Pinpoint the cell where the given text exists, returning its [X, Y] midpoint coordinate. 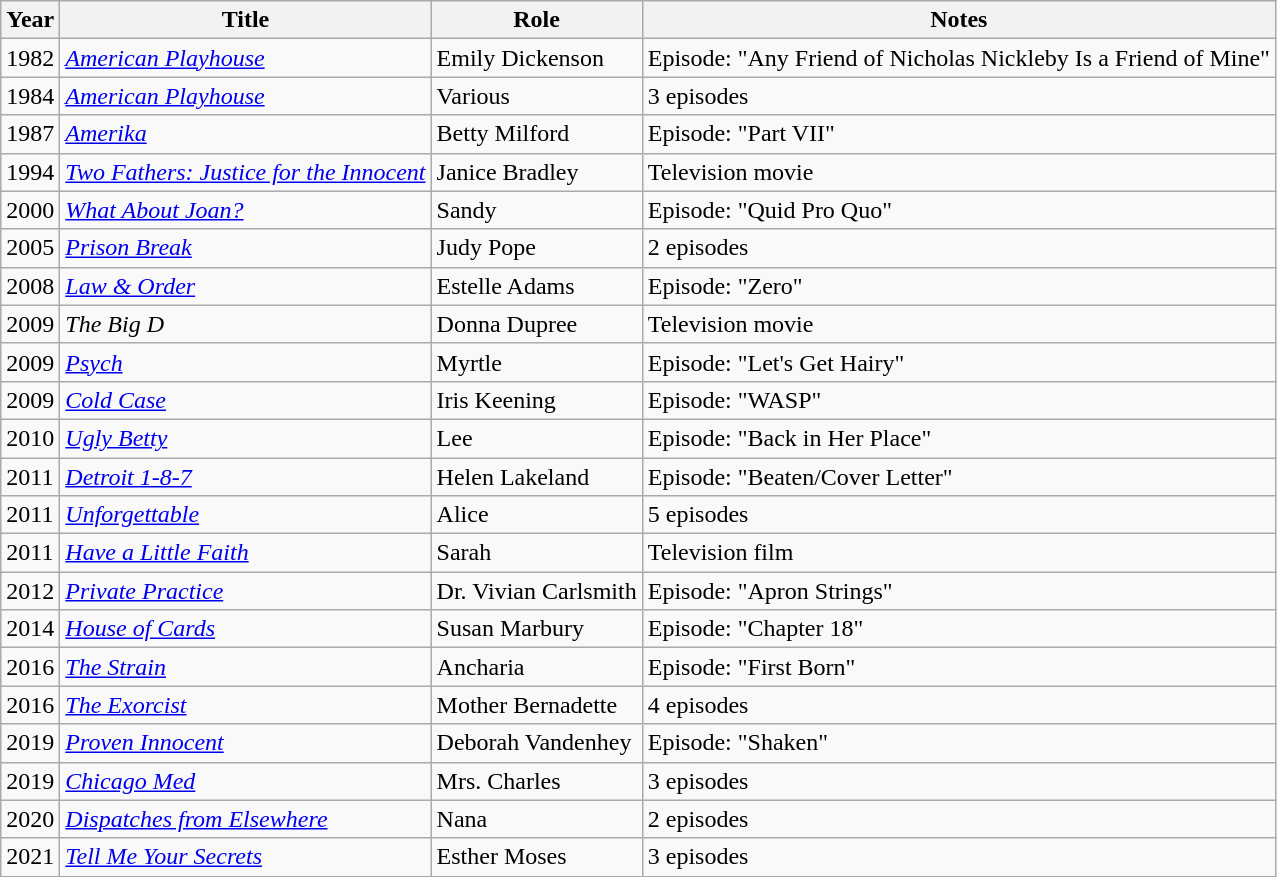
Title [246, 20]
2005 [30, 248]
Episode: "Any Friend of Nicholas Nickleby Is a Friend of Mine" [958, 58]
1987 [30, 134]
Notes [958, 20]
Law & Order [246, 286]
The Big D [246, 324]
Susan Marbury [536, 629]
Estelle Adams [536, 286]
Sarah [536, 553]
Betty Milford [536, 134]
Television film [958, 553]
Episode: "WASP" [958, 400]
Proven Innocent [246, 743]
House of Cards [246, 629]
Alice [536, 515]
1984 [30, 96]
Judy Pope [536, 248]
Have a Little Faith [246, 553]
Two Fathers: Justice for the Innocent [246, 172]
Episode: "Apron Strings" [958, 591]
Dispatches from Elsewhere [246, 819]
Role [536, 20]
Episode: "Beaten/Cover Letter" [958, 477]
Cold Case [246, 400]
Mrs. Charles [536, 781]
Sandy [536, 210]
2014 [30, 629]
Esther Moses [536, 857]
Episode: "Back in Her Place" [958, 438]
Amerika [246, 134]
Episode: "Quid Pro Quo" [958, 210]
4 episodes [958, 705]
Myrtle [536, 362]
Tell Me Your Secrets [246, 857]
Detroit 1-8-7 [246, 477]
Nana [536, 819]
Emily Dickenson [536, 58]
Episode: "Part VII" [958, 134]
2021 [30, 857]
1994 [30, 172]
Dr. Vivian Carlsmith [536, 591]
What About Joan? [246, 210]
Ancharia [536, 667]
Unforgettable [246, 515]
2010 [30, 438]
2020 [30, 819]
Lee [536, 438]
Donna Dupree [536, 324]
2000 [30, 210]
Episode: "First Born" [958, 667]
Helen Lakeland [536, 477]
Iris Keening [536, 400]
Prison Break [246, 248]
Deborah Vandenhey [536, 743]
Year [30, 20]
Janice Bradley [536, 172]
Private Practice [246, 591]
5 episodes [958, 515]
Mother Bernadette [536, 705]
The Exorcist [246, 705]
Chicago Med [246, 781]
Ugly Betty [246, 438]
The Strain [246, 667]
Episode: "Zero" [958, 286]
2012 [30, 591]
2008 [30, 286]
Episode: "Chapter 18" [958, 629]
Episode: "Shaken" [958, 743]
Psych [246, 362]
Episode: "Let's Get Hairy" [958, 362]
Various [536, 96]
1982 [30, 58]
